Return the [x, y] coordinate for the center point of the cell that contains the specified text.  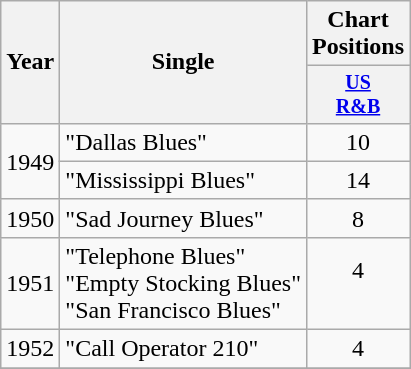
1949 [30, 161]
"Dallas Blues" [184, 142]
10 [358, 142]
"Sad Journey Blues" [184, 218]
Year [30, 62]
"Telephone Blues""Empty Stocking Blues""San Francisco Blues" [184, 283]
8 [358, 218]
1950 [30, 218]
1952 [30, 349]
USR&B [358, 94]
"Mississippi Blues" [184, 180]
1951 [30, 283]
14 [358, 180]
Chart Positions [358, 34]
"Call Operator 210" [184, 349]
Single [184, 62]
